Search for the cell housing the specified text and yield its [x, y] center coordinate. 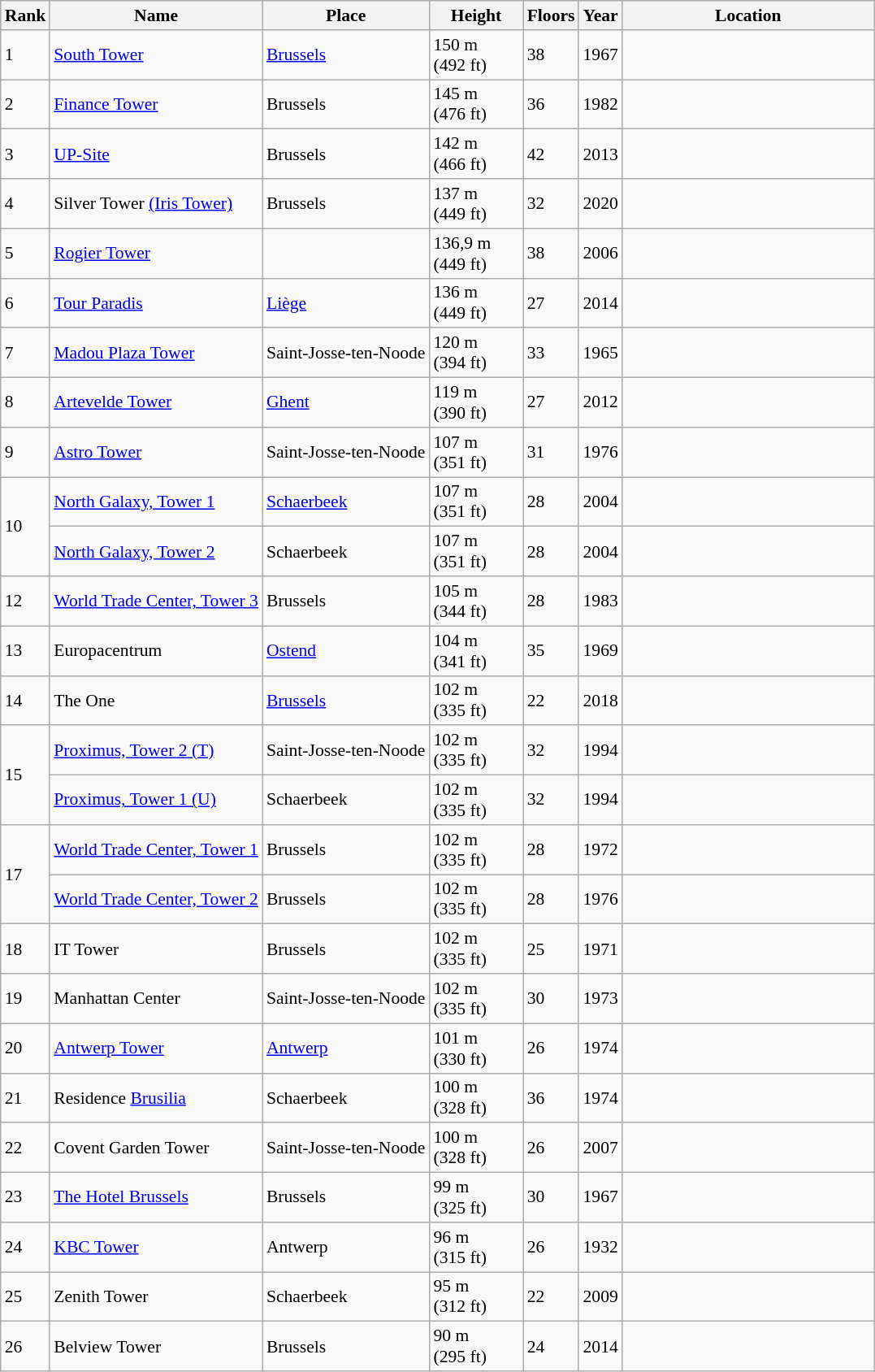
104 m (341 ft) [476, 650]
3 [26, 154]
Finance Tower [156, 104]
145 m (476 ft) [476, 104]
2 [26, 104]
Europacentrum [156, 650]
Proximus, Tower 2 (T) [156, 751]
15 [26, 775]
2013 [600, 154]
Tour Paradis [156, 302]
21 [26, 1097]
1965 [600, 353]
IT Tower [156, 949]
The One [156, 701]
World Trade Center, Tower 2 [156, 899]
35 [551, 650]
1932 [600, 1247]
101 m (330 ft) [476, 1049]
Antwerp Tower [156, 1049]
7 [26, 353]
10 [26, 527]
23 [26, 1198]
1972 [600, 850]
13 [26, 650]
105 m (344 ft) [476, 601]
4 [26, 203]
31 [551, 452]
2020 [600, 203]
North Galaxy, Tower 2 [156, 551]
17 [26, 875]
5 [26, 254]
20 [26, 1049]
Artevelde Tower [156, 403]
14 [26, 701]
150 m (492 ft) [476, 55]
North Galaxy, Tower 1 [156, 502]
Ghent [346, 403]
World Trade Center, Tower 1 [156, 850]
Proximus, Tower 1 (U) [156, 800]
1973 [600, 998]
1969 [600, 650]
Zenith Tower [156, 1297]
Height [476, 15]
2006 [600, 254]
Floors [551, 15]
South Tower [156, 55]
119 m (390 ft) [476, 403]
6 [26, 302]
World Trade Center, Tower 3 [156, 601]
1 [26, 55]
Rank [26, 15]
Madou Plaza Tower [156, 353]
18 [26, 949]
136 m (449 ft) [476, 302]
Covent Garden Tower [156, 1148]
12 [26, 601]
1982 [600, 104]
Manhattan Center [156, 998]
Location [748, 15]
2018 [600, 701]
136,9 m (449 ft) [476, 254]
Silver Tower (Iris Tower) [156, 203]
90 m (295 ft) [476, 1346]
99 m (325 ft) [476, 1198]
33 [551, 353]
Year [600, 15]
8 [26, 403]
42 [551, 154]
96 m (315 ft) [476, 1247]
Place [346, 15]
120 m (394 ft) [476, 353]
142 m (466 ft) [476, 154]
Rogier Tower [156, 254]
2009 [600, 1297]
2012 [600, 403]
95 m (312 ft) [476, 1297]
9 [26, 452]
Name [156, 15]
Belview Tower [156, 1346]
Liège [346, 302]
1983 [600, 601]
Ostend [346, 650]
The Hotel Brussels [156, 1198]
Residence Brusilia [156, 1097]
19 [26, 998]
1971 [600, 949]
2007 [600, 1148]
Astro Tower [156, 452]
UP-Site [156, 154]
KBC Tower [156, 1247]
137 m (449 ft) [476, 203]
